Pinpoint the cell where the given text exists, returning its (X, Y) midpoint coordinate. 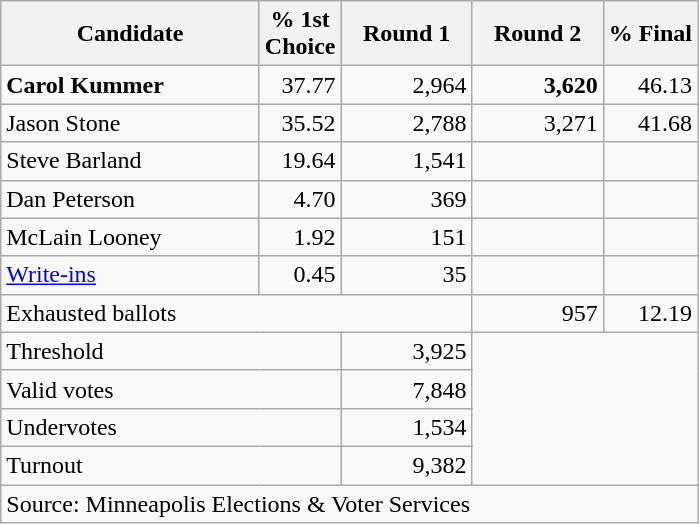
19.64 (300, 161)
0.45 (300, 275)
Turnout (171, 465)
Source: Minneapolis Elections & Voter Services (350, 503)
Steve Barland (130, 161)
3,925 (406, 351)
37.77 (300, 85)
1,541 (406, 161)
Round 2 (538, 34)
4.70 (300, 199)
2,788 (406, 123)
35.52 (300, 123)
Valid votes (171, 389)
Write-ins (130, 275)
1,534 (406, 427)
46.13 (650, 85)
9,382 (406, 465)
35 (406, 275)
% 1stChoice (300, 34)
Exhausted ballots (236, 313)
12.19 (650, 313)
1.92 (300, 237)
2,964 (406, 85)
Jason Stone (130, 123)
151 (406, 237)
% Final (650, 34)
41.68 (650, 123)
Undervotes (171, 427)
Candidate (130, 34)
Threshold (171, 351)
957 (538, 313)
McLain Looney (130, 237)
369 (406, 199)
3,620 (538, 85)
7,848 (406, 389)
Round 1 (406, 34)
3,271 (538, 123)
Carol Kummer (130, 85)
Dan Peterson (130, 199)
